Return [x, y] of the center of cell containing provided text 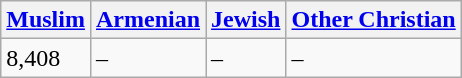
8,408 [46, 58]
Other Christian [374, 20]
Jewish [246, 20]
Armenian [148, 20]
Muslim [46, 20]
